Find where the given text appears and provide that cell's center as (X, Y) coordinate. 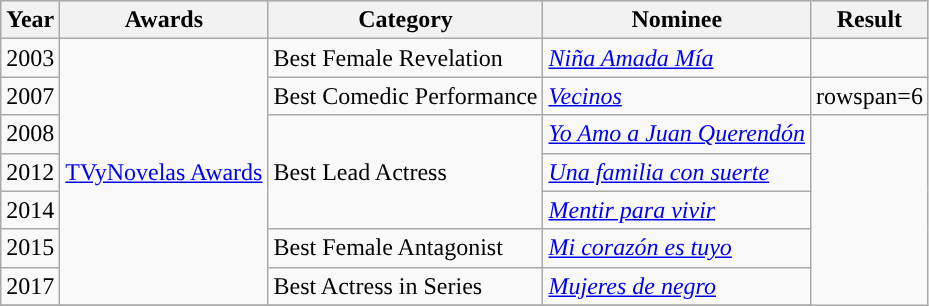
2007 (30, 96)
Best Lead Actress (406, 172)
2003 (30, 58)
Mi corazón es tuyo (677, 248)
Best Comedic Performance (406, 96)
2008 (30, 134)
Una familia con suerte (677, 172)
Year (30, 20)
Yo Amo a Juan Querendón (677, 134)
rowspan=6 (869, 96)
Result (869, 20)
Best Actress in Series (406, 286)
2015 (30, 248)
2014 (30, 210)
2012 (30, 172)
Best Female Antagonist (406, 248)
Mentir para vivir (677, 210)
Nominee (677, 20)
Mujeres de negro (677, 286)
TVyNovelas Awards (164, 172)
Niña Amada Mía (677, 58)
Awards (164, 20)
Category (406, 20)
2017 (30, 286)
Vecinos (677, 96)
Best Female Revelation (406, 58)
